For the text-containing cell, return its midpoint in (x, y) coordinate format. 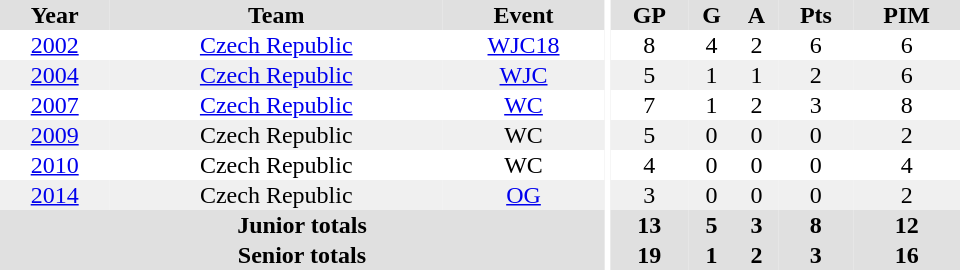
GP (649, 15)
Team (276, 15)
WJC18 (524, 45)
Event (524, 15)
A (757, 15)
2007 (54, 105)
2009 (54, 135)
12 (906, 225)
2004 (54, 75)
7 (649, 105)
Pts (816, 15)
Senior totals (302, 255)
16 (906, 255)
2002 (54, 45)
OG (524, 195)
19 (649, 255)
WJC (524, 75)
2014 (54, 195)
13 (649, 225)
Year (54, 15)
PIM (906, 15)
G (711, 15)
2010 (54, 165)
Junior totals (302, 225)
